Return (X, Y) of the center of cell containing provided text 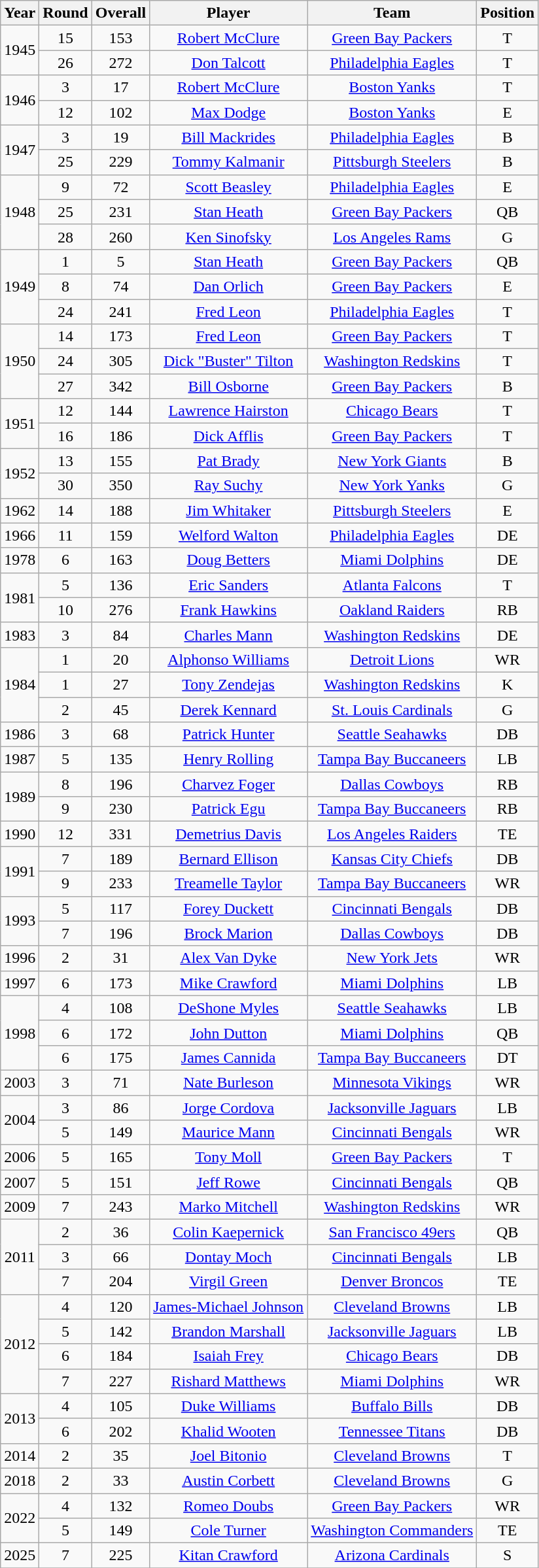
1950 (20, 361)
1989 (20, 797)
229 (120, 162)
11 (65, 535)
Jeff Rowe (229, 1182)
186 (120, 436)
Mike Crawford (229, 983)
Bill Osborne (229, 386)
120 (120, 1307)
243 (120, 1207)
117 (120, 909)
Demetrius Davis (229, 834)
135 (120, 759)
241 (120, 312)
Rishard Matthews (229, 1381)
1991 (20, 871)
Welford Walton (229, 535)
105 (120, 1406)
Jorge Cordova (229, 1108)
Tony Moll (229, 1158)
2011 (20, 1257)
Eric Sanders (229, 585)
Pat Brady (229, 461)
Charles Mann (229, 635)
Jim Whitaker (229, 510)
1945 (20, 50)
2007 (20, 1182)
19 (120, 137)
Bill Mackrides (229, 137)
2014 (20, 1456)
Charvez Foger (229, 784)
350 (120, 486)
Denver Broncos (392, 1282)
John Dutton (229, 1033)
Alphonso Williams (229, 659)
1993 (20, 921)
Buffalo Bills (392, 1406)
35 (120, 1456)
30 (65, 486)
Detroit Lions (392, 659)
1987 (20, 759)
Henry Rolling (229, 759)
Brock Marion (229, 933)
202 (120, 1431)
Doug Betters (229, 560)
172 (120, 1033)
71 (120, 1082)
331 (120, 834)
Joel Bitonio (229, 1456)
Patrick Egu (229, 809)
1952 (20, 473)
Position (508, 13)
Don Talcott (229, 63)
163 (120, 560)
Austin Corbett (229, 1480)
1948 (20, 212)
1978 (20, 560)
Max Dodge (229, 112)
86 (120, 1108)
2022 (20, 1518)
74 (120, 286)
Virgil Green (229, 1282)
James Cannida (229, 1058)
Atlanta Falcons (392, 585)
155 (120, 461)
68 (120, 735)
Alex Van Dyke (229, 958)
Derek Kennard (229, 709)
Romeo Doubs (229, 1505)
1949 (20, 286)
St. Louis Cardinals (392, 709)
2004 (20, 1120)
Dick "Buster" Tilton (229, 361)
1981 (20, 597)
2025 (20, 1556)
28 (65, 237)
188 (120, 510)
72 (120, 187)
Cole Turner (229, 1531)
189 (120, 859)
Lawrence Hairston (229, 411)
Los Angeles Rams (392, 237)
New York Yanks (392, 486)
142 (120, 1331)
Washington Commanders (392, 1531)
45 (120, 709)
2003 (20, 1082)
153 (120, 38)
James-Michael Johnson (229, 1307)
31 (120, 958)
Kitan Crawford (229, 1556)
Scott Beasley (229, 187)
1998 (20, 1033)
1983 (20, 635)
15 (65, 38)
20 (120, 659)
225 (120, 1556)
84 (120, 635)
Dick Afflis (229, 436)
2006 (20, 1158)
33 (120, 1480)
1986 (20, 735)
13 (65, 461)
Patrick Hunter (229, 735)
102 (120, 112)
DeShone Myles (229, 1008)
Colin Kaepernick (229, 1232)
Frank Hawkins (229, 610)
Marko Mitchell (229, 1207)
Tennessee Titans (392, 1431)
10 (65, 610)
260 (120, 237)
1990 (20, 834)
108 (120, 1008)
276 (120, 610)
Khalid Wooten (229, 1431)
136 (120, 585)
16 (65, 436)
Dan Orlich (229, 286)
Kansas City Chiefs (392, 859)
Maurice Mann (229, 1133)
272 (120, 63)
2013 (20, 1418)
Forey Duckett (229, 909)
305 (120, 361)
1946 (20, 100)
New York Jets (392, 958)
Los Angeles Raiders (392, 834)
36 (120, 1232)
DT (508, 1058)
S (508, 1556)
Bernard Ellison (229, 859)
233 (120, 884)
Isaiah Frey (229, 1356)
1997 (20, 983)
Ray Suchy (229, 486)
Brandon Marshall (229, 1331)
Ken Sinofsky (229, 237)
Nate Burleson (229, 1082)
Overall (120, 13)
2009 (20, 1207)
144 (120, 411)
26 (65, 63)
1951 (20, 424)
1996 (20, 958)
1966 (20, 535)
Oakland Raiders (392, 610)
230 (120, 809)
231 (120, 212)
K (508, 684)
184 (120, 1356)
Duke Williams (229, 1406)
2018 (20, 1480)
2012 (20, 1344)
Tony Zendejas (229, 684)
1947 (20, 150)
159 (120, 535)
165 (120, 1158)
Year (20, 13)
227 (120, 1381)
Treamelle Taylor (229, 884)
Dontay Moch (229, 1257)
Arizona Cardinals (392, 1556)
Player (229, 13)
Tommy Kalmanir (229, 162)
1984 (20, 684)
Round (65, 13)
1962 (20, 510)
Team (392, 13)
Minnesota Vikings (392, 1082)
175 (120, 1058)
132 (120, 1505)
342 (120, 386)
New York Giants (392, 461)
151 (120, 1182)
66 (120, 1257)
17 (120, 88)
204 (120, 1282)
San Francisco 49ers (392, 1232)
